Output the [x, y] coordinate of the center of the cell containing the given text.  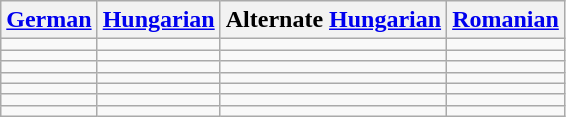
Romanian [506, 20]
Alternate Hungarian [333, 20]
Hungarian [158, 20]
German [49, 20]
